Output the [x, y] coordinate of the center of the cell containing the given text.  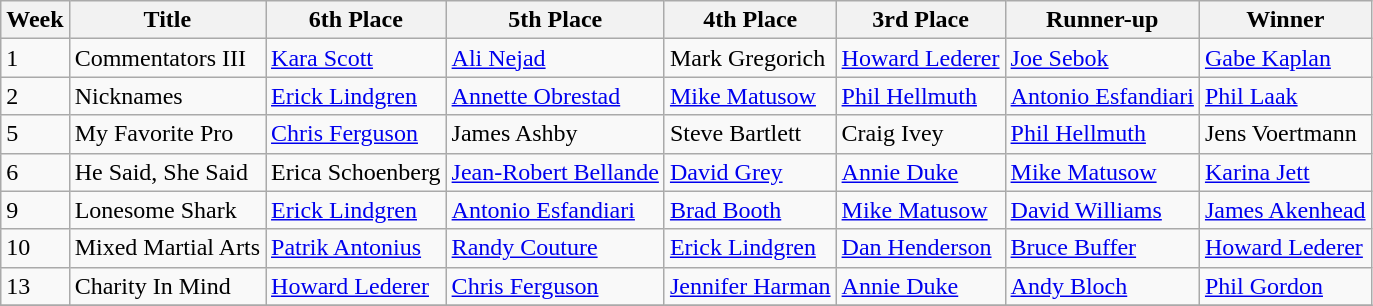
9 [35, 210]
Craig Ivey [920, 134]
James Ashby [555, 134]
5th Place [555, 20]
David Grey [750, 172]
Phil Laak [1285, 96]
4th Place [750, 20]
3rd Place [920, 20]
Mark Gregorich [750, 58]
Patrik Antonius [356, 248]
Runner-up [1102, 20]
He Said, She Said [167, 172]
Winner [1285, 20]
10 [35, 248]
Charity In Mind [167, 286]
6th Place [356, 20]
David Williams [1102, 210]
My Favorite Pro [167, 134]
1 [35, 58]
2 [35, 96]
Week [35, 20]
Erica Schoenberg [356, 172]
Andy Bloch [1102, 286]
Gabe Kaplan [1285, 58]
Annette Obrestad [555, 96]
Jennifer Harman [750, 286]
Lonesome Shark [167, 210]
6 [35, 172]
Joe Sebok [1102, 58]
Jean-Robert Bellande [555, 172]
Phil Gordon [1285, 286]
Commentators III [167, 58]
Nicknames [167, 96]
Title [167, 20]
James Akenhead [1285, 210]
Randy Couture [555, 248]
Kara Scott [356, 58]
Bruce Buffer [1102, 248]
13 [35, 286]
5 [35, 134]
Karina Jett [1285, 172]
Mixed Martial Arts [167, 248]
Dan Henderson [920, 248]
Steve Bartlett [750, 134]
Ali Nejad [555, 58]
Jens Voertmann [1285, 134]
Brad Booth [750, 210]
